Detect which cell encompasses the target text, then output its [X, Y] center coordinate. 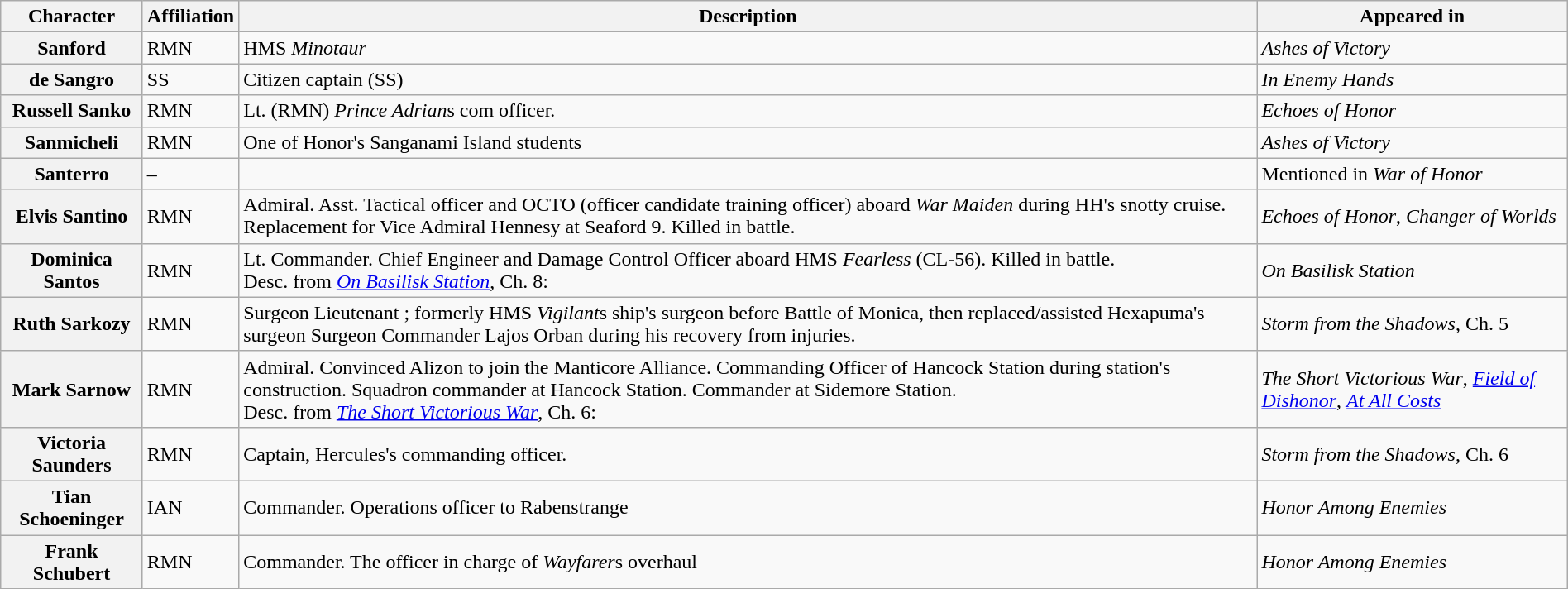
Elvis Santino [72, 217]
Echoes of Honor [1413, 111]
Tian Schoeninger [72, 508]
In Enemy Hands [1413, 79]
Sanford [72, 48]
Storm from the Shadows, Ch. 6 [1413, 453]
SS [190, 79]
Mark Sarnow [72, 389]
HMS Minotaur [748, 48]
Echoes of Honor, Changer of Worlds [1413, 217]
Affiliation [190, 17]
Sanmicheli [72, 142]
Lt. Commander. Chief Engineer and Damage Control Officer aboard HMS Fearless (CL-56). Killed in battle.Desc. from On Basilisk Station, Ch. 8: [748, 270]
– [190, 174]
de Sangro [72, 79]
Ruth Sarkozy [72, 324]
Frank Schubert [72, 561]
The Short Victorious War, Field of Dishonor, At All Costs [1413, 389]
Citizen captain (SS) [748, 79]
Santerro [72, 174]
Character [72, 17]
Lt. (RMN) Prince Adrians com officer. [748, 111]
Russell Sanko [72, 111]
Description [748, 17]
One of Honor's Sanganami Island students [748, 142]
Dominica Santos [72, 270]
Appeared in [1413, 17]
Storm from the Shadows, Ch. 5 [1413, 324]
On Basilisk Station [1413, 270]
Victoria Saunders [72, 453]
Mentioned in War of Honor [1413, 174]
IAN [190, 508]
Captain, Hercules's commanding officer. [748, 453]
Commander. The officer in charge of Wayfarers overhaul [748, 561]
Commander. Operations officer to Rabenstrange [748, 508]
